Find where the given text appears and provide that cell's center as (x, y) coordinate. 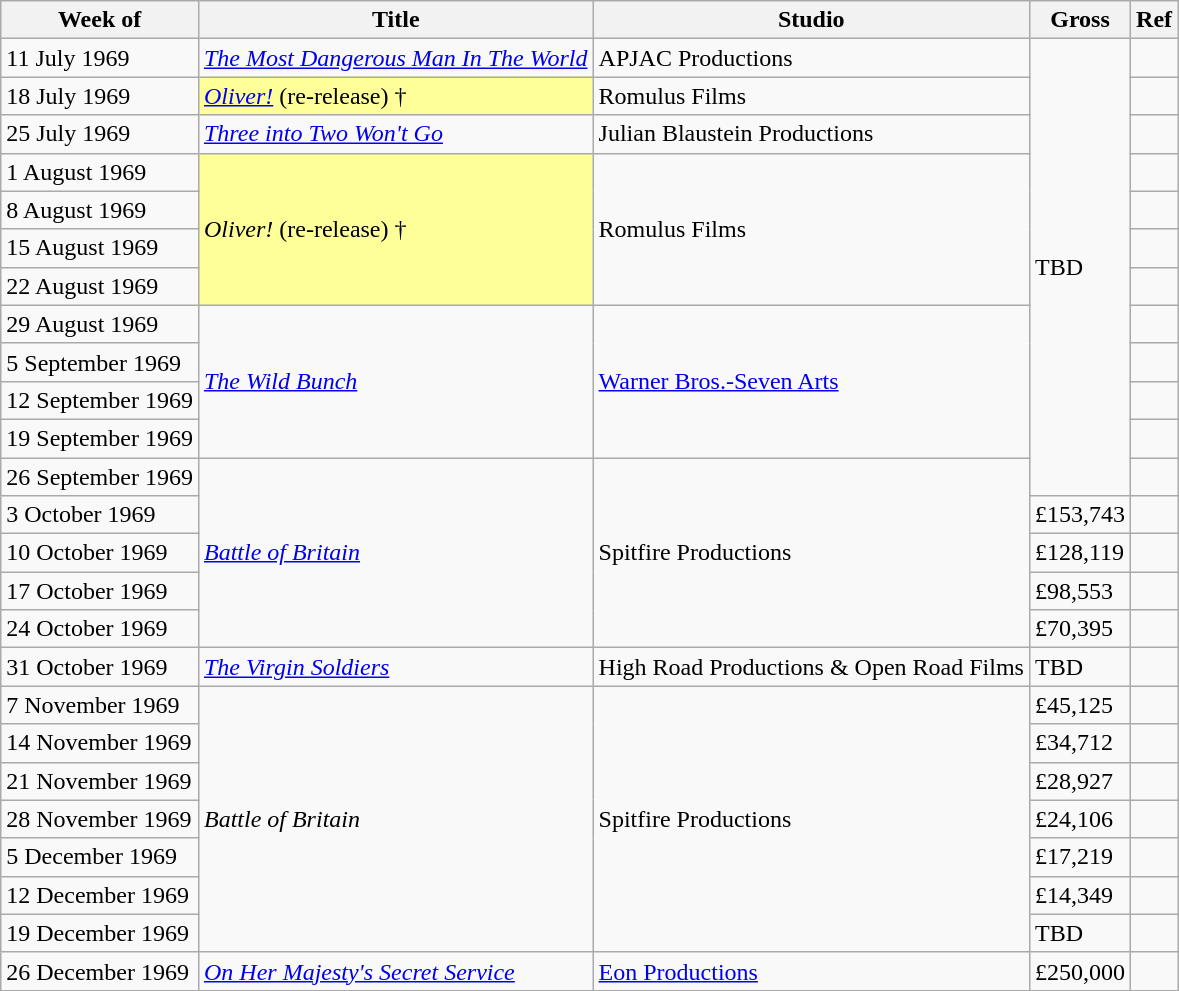
1 August 1969 (100, 172)
Gross (1080, 20)
11 July 1969 (100, 58)
£128,119 (1080, 553)
24 October 1969 (100, 629)
5 September 1969 (100, 362)
£17,219 (1080, 857)
5 December 1969 (100, 857)
The Virgin Soldiers (396, 667)
Julian Blaustein Productions (811, 134)
3 October 1969 (100, 515)
£14,349 (1080, 895)
£24,106 (1080, 819)
17 October 1969 (100, 591)
Eon Productions (811, 971)
£45,125 (1080, 705)
£70,395 (1080, 629)
Title (396, 20)
APJAC Productions (811, 58)
7 November 1969 (100, 705)
21 November 1969 (100, 781)
26 December 1969 (100, 971)
High Road Productions & Open Road Films (811, 667)
12 December 1969 (100, 895)
Studio (811, 20)
£98,553 (1080, 591)
£28,927 (1080, 781)
On Her Majesty's Secret Service (396, 971)
£153,743 (1080, 515)
19 September 1969 (100, 438)
19 December 1969 (100, 933)
22 August 1969 (100, 286)
12 September 1969 (100, 400)
14 November 1969 (100, 743)
15 August 1969 (100, 248)
10 October 1969 (100, 553)
18 July 1969 (100, 96)
25 July 1969 (100, 134)
The Wild Bunch (396, 381)
26 September 1969 (100, 477)
Week of (100, 20)
Three into Two Won't Go (396, 134)
Warner Bros.-Seven Arts (811, 381)
The Most Dangerous Man In The World (396, 58)
8 August 1969 (100, 210)
29 August 1969 (100, 324)
£34,712 (1080, 743)
£250,000 (1080, 971)
28 November 1969 (100, 819)
Ref (1154, 20)
31 October 1969 (100, 667)
